From the cell containing the given text, extract its center point as [X, Y] coordinate. 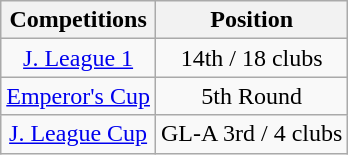
J. League 1 [78, 58]
J. League Cup [78, 134]
Emperor's Cup [78, 96]
5th Round [251, 96]
14th / 18 clubs [251, 58]
GL-A 3rd / 4 clubs [251, 134]
Competitions [78, 20]
Position [251, 20]
